Search for the cell housing the specified text and yield its [X, Y] center coordinate. 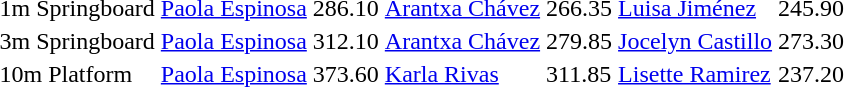
Jocelyn Castillo [696, 41]
312.10 [346, 41]
Arantxa Chávez [462, 41]
279.85 [580, 41]
Paola Espinosa [234, 41]
